Determine the [x, y] coordinate at the center of the cell enclosing the given text.  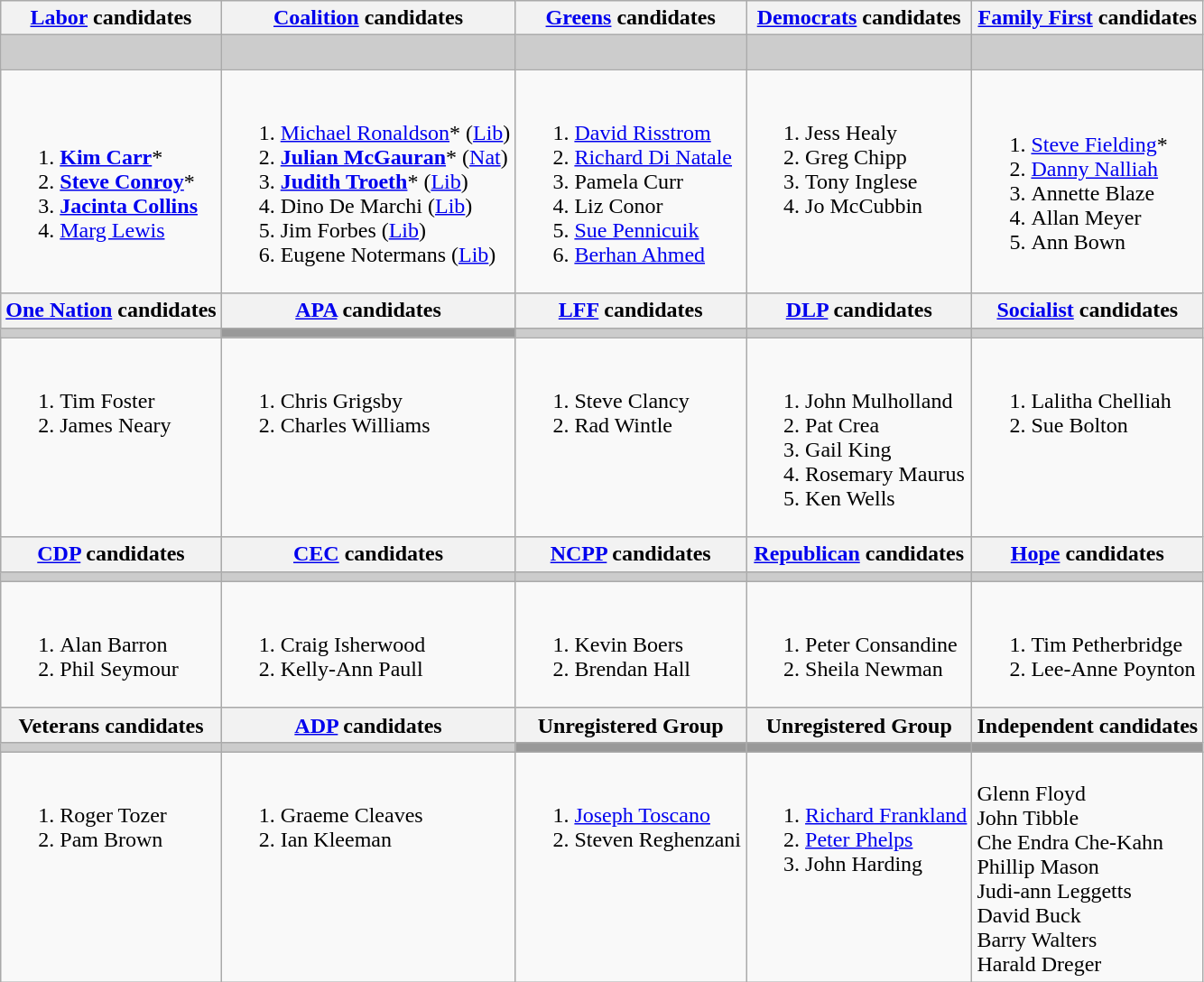
Greens candidates [631, 18]
Craig IsherwoodKelly-Ann Paull [368, 644]
Veterans candidates [111, 725]
Hope candidates [1088, 554]
APA candidates [368, 310]
DLP candidates [859, 310]
Democrats candidates [859, 18]
Tim PetherbridgeLee-Anne Poynton [1088, 644]
Coalition candidates [368, 18]
David RisstromRichard Di NatalePamela CurrLiz ConorSue PennicuikBerhan Ahmed [631, 181]
Steve ClancyRad Wintle [631, 437]
John MulhollandPat CreaGail KingRosemary MaurusKen Wells [859, 437]
NCPP candidates [631, 554]
Steve Fielding*Danny NalliahAnnette BlazeAllan MeyerAnn Bown [1088, 181]
Tim FosterJames Neary [111, 437]
Kevin BoersBrendan Hall [631, 644]
Peter ConsandineSheila Newman [859, 644]
Roger TozerPam Brown [111, 866]
Michael Ronaldson* (Lib)Julian McGauran* (Nat)Judith Troeth* (Lib)Dino De Marchi (Lib)Jim Forbes (Lib)Eugene Notermans (Lib) [368, 181]
Family First candidates [1088, 18]
CDP candidates [111, 554]
One Nation candidates [111, 310]
Lalitha ChelliahSue Bolton [1088, 437]
Alan BarronPhil Seymour [111, 644]
LFF candidates [631, 310]
Jess HealyGreg ChippTony IngleseJo McCubbin [859, 181]
Richard FranklandPeter PhelpsJohn Harding [859, 866]
ADP candidates [368, 725]
Glenn Floyd John Tibble Che Endra Che-Kahn Phillip Mason Judi-ann Leggetts David Buck Barry Walters Harald Dreger [1088, 866]
CEC candidates [368, 554]
Independent candidates [1088, 725]
Republican candidates [859, 554]
Labor candidates [111, 18]
Graeme CleavesIan Kleeman [368, 866]
Chris GrigsbyCharles Williams [368, 437]
Socialist candidates [1088, 310]
Joseph ToscanoSteven Reghenzani [631, 866]
Kim Carr*Steve Conroy*Jacinta CollinsMarg Lewis [111, 181]
